Determine the [X, Y] coordinate at the center of the cell enclosing the given text.  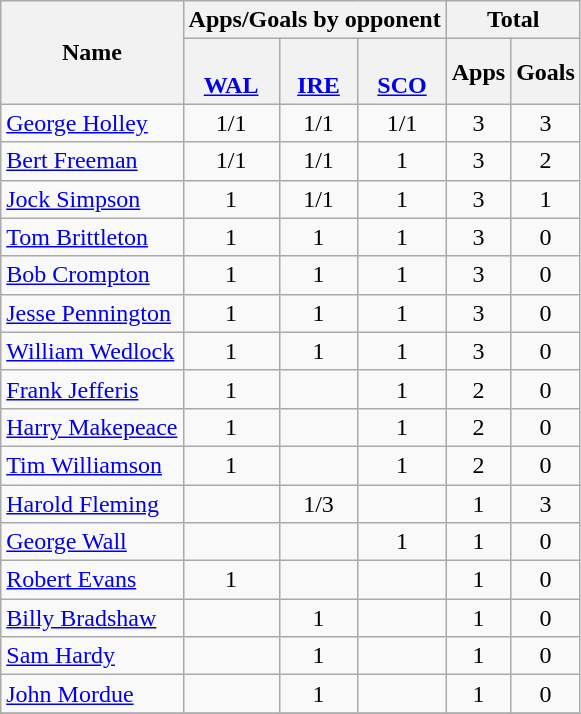
Apps [478, 72]
Sam Hardy [92, 656]
Billy Bradshaw [92, 618]
Tim Williamson [92, 465]
Bob Crompton [92, 275]
Jock Simpson [92, 199]
WAL [231, 72]
Harry Makepeace [92, 427]
John Mordue [92, 694]
Apps/Goals by opponent [314, 20]
1/3 [318, 503]
Bert Freeman [92, 161]
George Wall [92, 542]
George Holley [92, 123]
Total [513, 20]
SCO [402, 72]
Tom Brittleton [92, 237]
Frank Jefferis [92, 389]
Harold Fleming [92, 503]
Goals [546, 72]
Robert Evans [92, 580]
IRE [318, 72]
Jesse Pennington [92, 313]
Name [92, 52]
William Wedlock [92, 351]
